Locate the cell with the specified text and output its [X, Y] center coordinate. 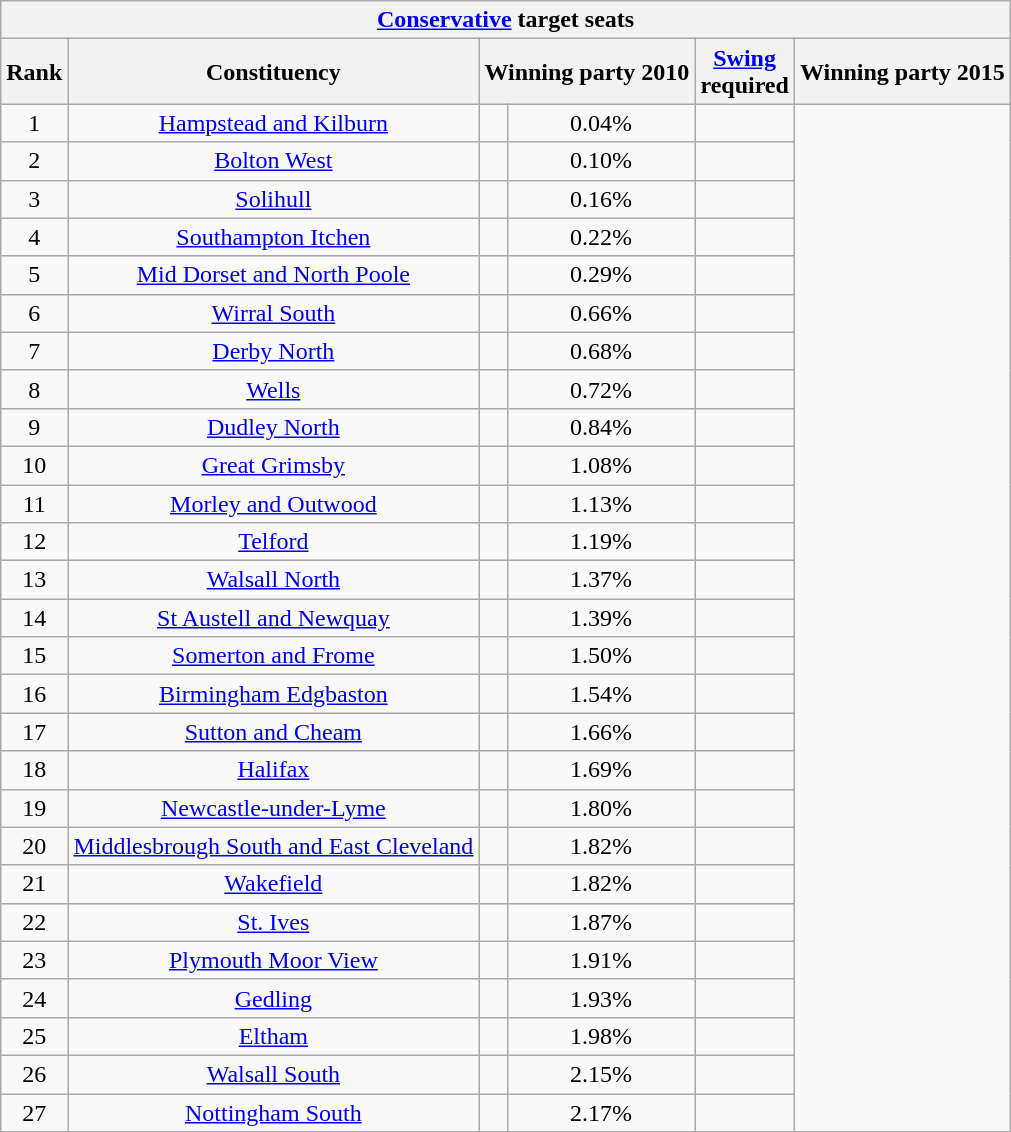
Newcastle-under-Lyme [274, 808]
1.93% [601, 998]
Nottingham South [274, 1113]
1.66% [601, 732]
1 [34, 123]
Walsall North [274, 580]
10 [34, 465]
Wirral South [274, 313]
Dudley North [274, 427]
22 [34, 922]
Wakefield [274, 884]
9 [34, 427]
23 [34, 960]
0.29% [601, 275]
Hampstead and Kilburn [274, 123]
1.19% [601, 542]
0.68% [601, 351]
St. Ives [274, 922]
0.04% [601, 123]
3 [34, 199]
0.66% [601, 313]
1.08% [601, 465]
Southampton Itchen [274, 237]
Conservative target seats [506, 20]
5 [34, 275]
15 [34, 656]
Constituency [274, 72]
19 [34, 808]
Great Grimsby [274, 465]
Middlesbrough South and East Cleveland [274, 846]
25 [34, 1036]
St Austell and Newquay [274, 618]
20 [34, 846]
11 [34, 503]
4 [34, 237]
Wells [274, 389]
1.69% [601, 770]
24 [34, 998]
Bolton West [274, 161]
16 [34, 694]
Mid Dorset and North Poole [274, 275]
26 [34, 1074]
1.87% [601, 922]
12 [34, 542]
7 [34, 351]
Plymouth Moor View [274, 960]
Birmingham Edgbaston [274, 694]
17 [34, 732]
1.37% [601, 580]
1.39% [601, 618]
0.84% [601, 427]
Winning party 2015 [902, 72]
Halifax [274, 770]
13 [34, 580]
0.72% [601, 389]
Rank [34, 72]
Swingrequired [745, 72]
2.15% [601, 1074]
Somerton and Frome [274, 656]
8 [34, 389]
1.50% [601, 656]
Winning party 2010 [587, 72]
1.13% [601, 503]
Morley and Outwood [274, 503]
Eltham [274, 1036]
6 [34, 313]
0.16% [601, 199]
Sutton and Cheam [274, 732]
1.80% [601, 808]
18 [34, 770]
Telford [274, 542]
2.17% [601, 1113]
Solihull [274, 199]
1.54% [601, 694]
Walsall South [274, 1074]
21 [34, 884]
14 [34, 618]
1.98% [601, 1036]
0.22% [601, 237]
1.91% [601, 960]
0.10% [601, 161]
Gedling [274, 998]
27 [34, 1113]
Derby North [274, 351]
2 [34, 161]
